Determine the (x, y) coordinate at the center of the cell enclosing the given text.  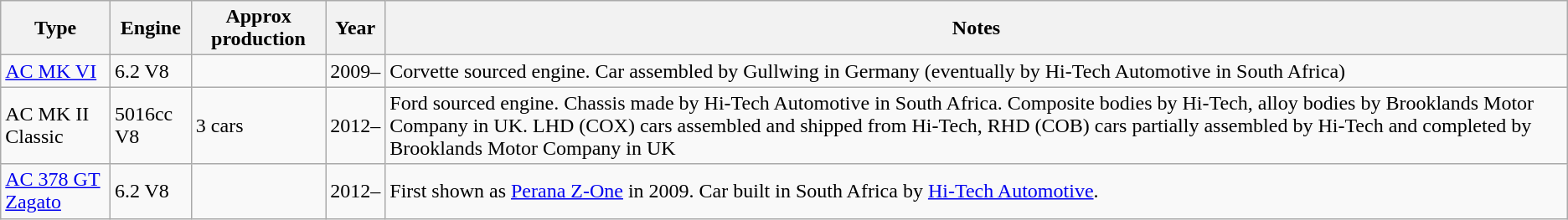
Approx production (258, 28)
First shown as Perana Z-One in 2009. Car built in South Africa by Hi-Tech Automotive. (977, 191)
3 cars (258, 125)
Year (355, 28)
Corvette sourced engine. Car assembled by Gullwing in Germany (eventually by Hi-Tech Automotive in South Africa) (977, 71)
AC MK II Classic (55, 125)
2009– (355, 71)
Engine (151, 28)
Type (55, 28)
Notes (977, 28)
5016cc V8 (151, 125)
AC MK VI (55, 71)
AC 378 GT Zagato (55, 191)
